Determine the (X, Y) coordinate at the center of the cell enclosing the given text.  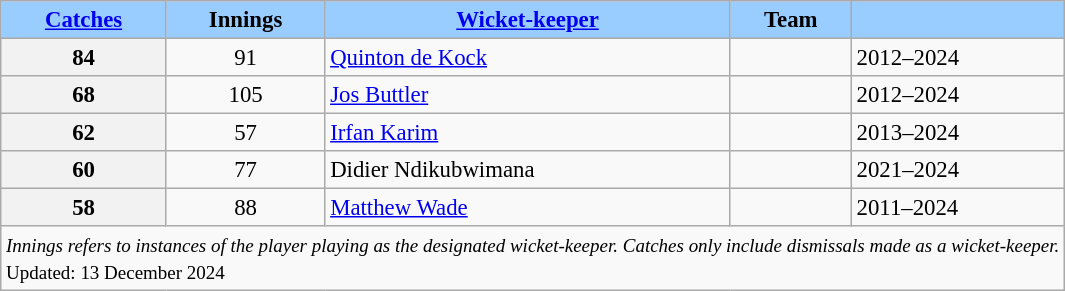
Wicket-keeper (528, 20)
2013–2024 (958, 133)
105 (246, 95)
Team (790, 20)
2021–2024 (958, 170)
57 (246, 133)
2011–2024 (958, 208)
Didier Ndikubwimana (528, 170)
62 (84, 133)
Irfan Karim (528, 133)
88 (246, 208)
91 (246, 58)
Jos Buttler (528, 95)
58 (84, 208)
Innings (246, 20)
Catches (84, 20)
77 (246, 170)
84 (84, 58)
Matthew Wade (528, 208)
68 (84, 95)
60 (84, 170)
Quinton de Kock (528, 58)
